Determine the [X, Y] coordinate at the center of the cell enclosing the given text.  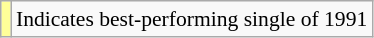
Indicates best-performing single of 1991 [192, 19]
